Scan for the cell matching the given text and deliver its [x, y] coordinate at center. 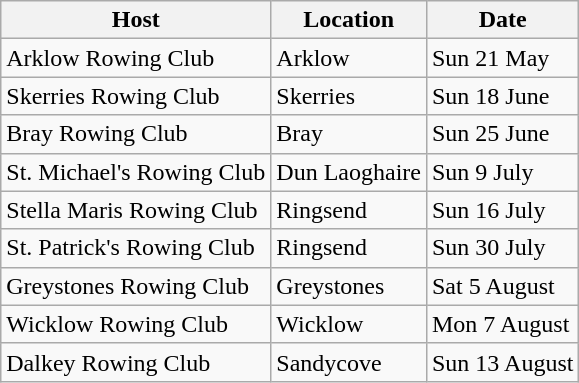
Sat 5 August [502, 286]
Sun 16 July [502, 210]
Dun Laoghaire [349, 172]
Sun 18 June [502, 96]
Date [502, 20]
Wicklow Rowing Club [136, 324]
Stella Maris Rowing Club [136, 210]
Sandycove [349, 362]
Sun 9 July [502, 172]
Location [349, 20]
Mon 7 August [502, 324]
Skerries [349, 96]
Skerries Rowing Club [136, 96]
St. Michael's Rowing Club [136, 172]
St. Patrick's Rowing Club [136, 248]
Sun 13 August [502, 362]
Bray [349, 134]
Sun 25 June [502, 134]
Arklow Rowing Club [136, 58]
Wicklow [349, 324]
Dalkey Rowing Club [136, 362]
Sun 30 July [502, 248]
Sun 21 May [502, 58]
Arklow [349, 58]
Host [136, 20]
Bray Rowing Club [136, 134]
Greystones Rowing Club [136, 286]
Greystones [349, 286]
